From the cell containing the given text, extract its center point as (X, Y) coordinate. 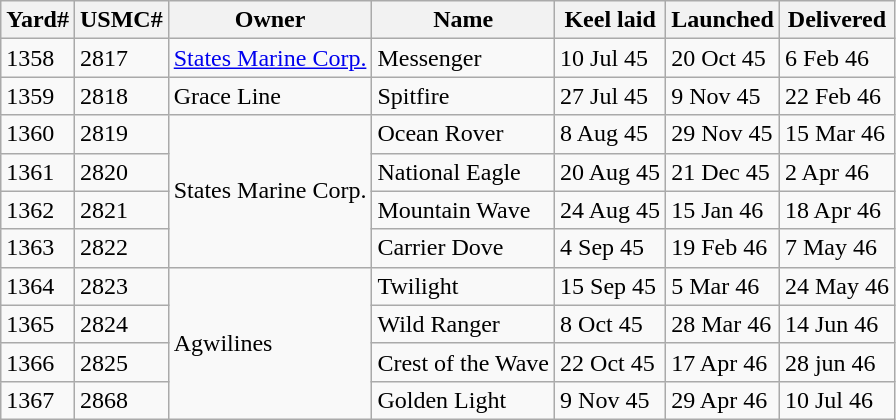
Grace Line (270, 96)
8 Oct 45 (610, 324)
2868 (121, 400)
15 Jan 46 (723, 210)
2825 (121, 362)
1366 (38, 362)
4 Sep 45 (610, 248)
2821 (121, 210)
28 jun 46 (836, 362)
Delivered (836, 20)
2824 (121, 324)
29 Apr 46 (723, 400)
1365 (38, 324)
2822 (121, 248)
1359 (38, 96)
10 Jul 46 (836, 400)
Crest of the Wave (464, 362)
Keel laid (610, 20)
15 Mar 46 (836, 134)
22 Oct 45 (610, 362)
Messenger (464, 58)
24 Aug 45 (610, 210)
Launched (723, 20)
Name (464, 20)
Yard# (38, 20)
19 Feb 46 (723, 248)
2823 (121, 286)
22 Feb 46 (836, 96)
20 Oct 45 (723, 58)
2820 (121, 172)
1364 (38, 286)
1367 (38, 400)
7 May 46 (836, 248)
29 Nov 45 (723, 134)
14 Jun 46 (836, 324)
21 Dec 45 (723, 172)
2819 (121, 134)
1361 (38, 172)
10 Jul 45 (610, 58)
15 Sep 45 (610, 286)
2818 (121, 96)
Ocean Rover (464, 134)
1360 (38, 134)
18 Apr 46 (836, 210)
Carrier Dove (464, 248)
5 Mar 46 (723, 286)
Wild Ranger (464, 324)
2 Apr 46 (836, 172)
1362 (38, 210)
2817 (121, 58)
20 Aug 45 (610, 172)
17 Apr 46 (723, 362)
Golden Light (464, 400)
Spitfire (464, 96)
Mountain Wave (464, 210)
8 Aug 45 (610, 134)
6 Feb 46 (836, 58)
Twilight (464, 286)
Agwilines (270, 343)
Owner (270, 20)
National Eagle (464, 172)
1358 (38, 58)
1363 (38, 248)
USMC# (121, 20)
28 Mar 46 (723, 324)
27 Jul 45 (610, 96)
24 May 46 (836, 286)
